Capture the cell that displays the provided text and extract its [X, Y] central coordinate. 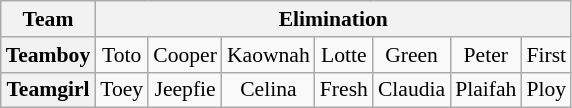
Team [48, 19]
Teamboy [48, 55]
Celina [268, 90]
Ploy [546, 90]
Fresh [344, 90]
First [546, 55]
Jeepfie [185, 90]
Elimination [333, 19]
Teamgirl [48, 90]
Cooper [185, 55]
Toey [122, 90]
Toto [122, 55]
Claudia [412, 90]
Kaownah [268, 55]
Green [412, 55]
Lotte [344, 55]
Plaifah [486, 90]
Peter [486, 55]
